For the text-containing cell, return its midpoint in (X, Y) coordinate format. 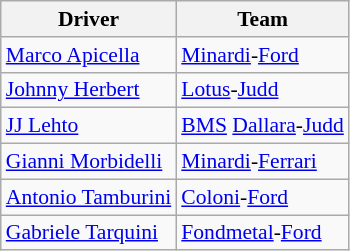
JJ Lehto (89, 126)
Antonio Tamburini (89, 197)
Lotus-Judd (262, 90)
Minardi-Ford (262, 55)
Coloni-Ford (262, 197)
Minardi-Ferrari (262, 162)
BMS Dallara-Judd (262, 126)
Gianni Morbidelli (89, 162)
Johnny Herbert (89, 90)
Fondmetal-Ford (262, 233)
Gabriele Tarquini (89, 233)
Marco Apicella (89, 55)
Team (262, 19)
Driver (89, 19)
